For the text-containing cell, return its midpoint in (X, Y) coordinate format. 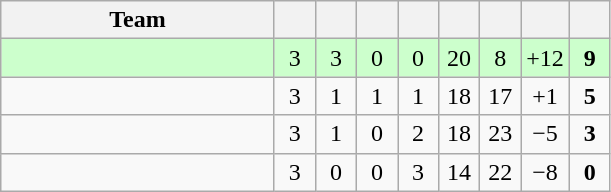
2 (418, 134)
22 (500, 172)
8 (500, 58)
17 (500, 96)
5 (590, 96)
+12 (546, 58)
23 (500, 134)
−5 (546, 134)
9 (590, 58)
Team (138, 20)
+1 (546, 96)
20 (460, 58)
−8 (546, 172)
14 (460, 172)
